Find where the given text appears and provide that cell's center as [X, Y] coordinate. 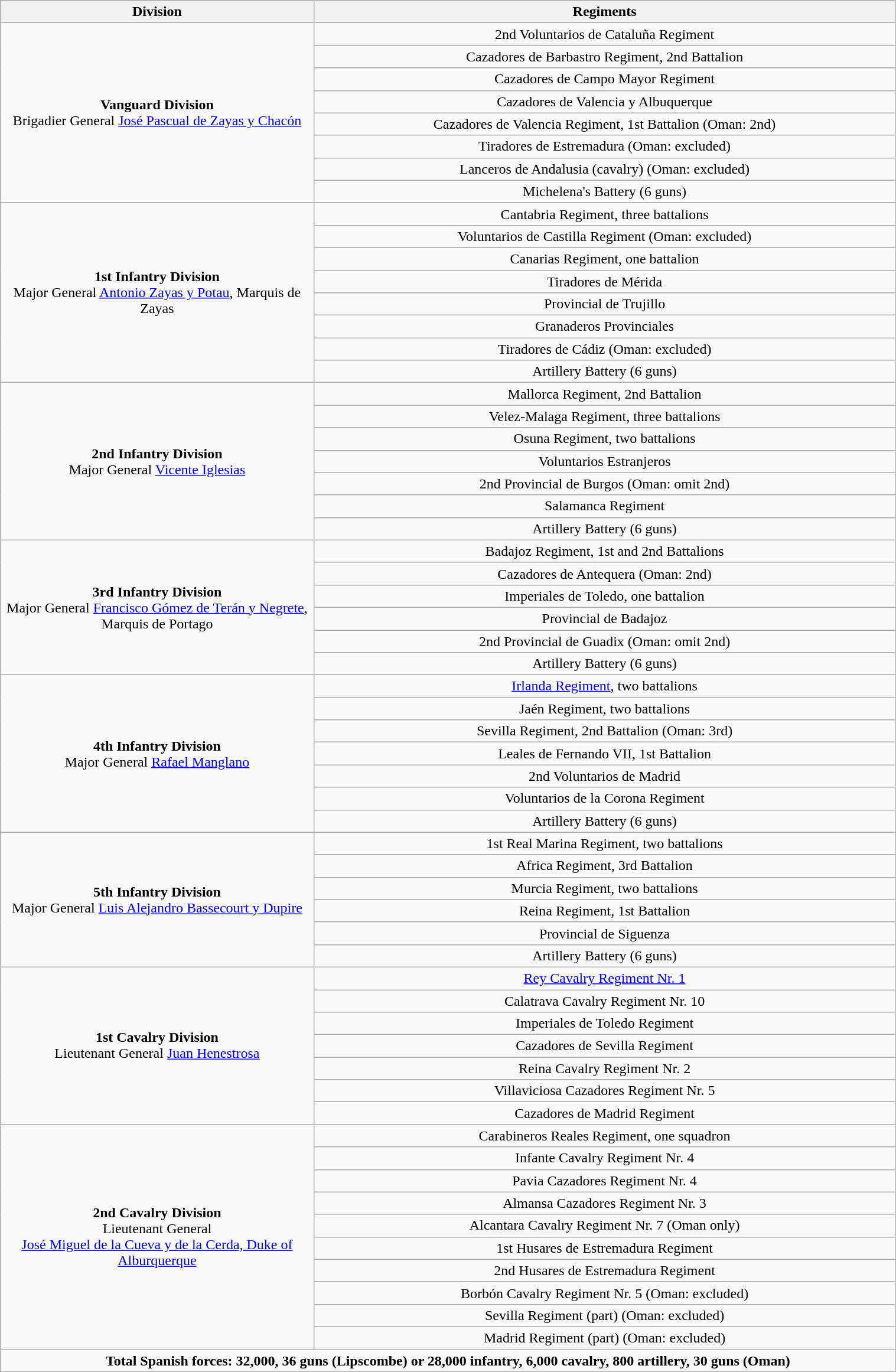
Cazadores de Sevilla Regiment [605, 1046]
Canarias Regiment, one battalion [605, 259]
Cantabria Regiment, three battalions [605, 214]
Reina Regiment, 1st Battalion [605, 911]
Provincial de Trujillo [605, 304]
Tiradores de Cádiz (Oman: excluded) [605, 349]
Sevilla Regiment, 2nd Battalion (Oman: 3rd) [605, 731]
2nd Cavalry DivisionLieutenant General José Miguel de la Cueva y de la Cerda, Duke of Alburquerque [157, 1237]
Regiments [605, 12]
Imperiales de Toledo, one battalion [605, 596]
Cazadores de Valencia y Albuquerque [605, 102]
Voluntarios de la Corona Regiment [605, 799]
Almansa Cazadores Regiment Nr. 3 [605, 1203]
Tiradores de Estremadura (Oman: excluded) [605, 146]
1st Husares de Estremadura Regiment [605, 1248]
Africa Regiment, 3rd Battalion [605, 866]
1st Infantry DivisionMajor General Antonio Zayas y Potau, Marquis de Zayas [157, 292]
Osuna Regiment, two battalions [605, 439]
Division [157, 12]
Calatrava Cavalry Regiment Nr. 10 [605, 1001]
3rd Infantry DivisionMajor General Francisco Gómez de Terán y Negrete, Marquis de Portago [157, 607]
5th Infantry DivisionMajor General Luis Alejandro Bassecourt y Dupire [157, 900]
Pavia Cazadores Regiment Nr. 4 [605, 1181]
Vanguard DivisionBrigadier General José Pascual de Zayas y Chacón [157, 113]
2nd Provincial de Guadix (Oman: omit 2nd) [605, 641]
1st Real Marina Regiment, two battalions [605, 843]
2nd Voluntarios de Cataluña Regiment [605, 34]
Voluntarios Estranjeros [605, 461]
Rey Cavalry Regiment Nr. 1 [605, 978]
Borbón Cavalry Regiment Nr. 5 (Oman: excluded) [605, 1293]
Leales de Fernando VII, 1st Battalion [605, 754]
Lanceros de Andalusia (cavalry) (Oman: excluded) [605, 169]
Provincial de Siguenza [605, 933]
Cazadores de Valencia Regiment, 1st Battalion (Oman: 2nd) [605, 124]
Jaén Regiment, two battalions [605, 709]
Granaderos Provinciales [605, 327]
2nd Voluntarios de Madrid [605, 776]
Alcantara Cavalry Regiment Nr. 7 (Oman only) [605, 1226]
Cazadores de Madrid Regiment [605, 1113]
Salamanca Regiment [605, 506]
Carabineros Reales Regiment, one squadron [605, 1136]
1st Cavalry DivisionLieutenant General Juan Henestrosa [157, 1045]
Provincial de Badajoz [605, 618]
Voluntarios de Castilla Regiment (Oman: excluded) [605, 236]
Sevilla Regiment (part) (Oman: excluded) [605, 1315]
Infante Cavalry Regiment Nr. 4 [605, 1158]
Cazadores de Barbastro Regiment, 2nd Battalion [605, 57]
Villaviciosa Cazadores Regiment Nr. 5 [605, 1091]
Badajoz Regiment, 1st and 2nd Battalions [605, 551]
Cazadores de Campo Mayor Regiment [605, 79]
Total Spanish forces: 32,000, 36 guns (Lipscombe) or 28,000 infantry, 6,000 cavalry, 800 artillery, 30 guns (Oman) [448, 1360]
Cazadores de Antequera (Oman: 2nd) [605, 573]
Mallorca Regiment, 2nd Battalion [605, 394]
Tiradores de Mérida [605, 282]
4th Infantry DivisionMajor General Rafael Manglano [157, 754]
Michelena's Battery (6 guns) [605, 191]
2nd Provincial de Burgos (Oman: omit 2nd) [605, 484]
Velez-Malaga Regiment, three battalions [605, 416]
Reina Cavalry Regiment Nr. 2 [605, 1068]
Murcia Regiment, two battalions [605, 888]
2nd Husares de Estremadura Regiment [605, 1270]
Madrid Regiment (part) (Oman: excluded) [605, 1338]
Imperiales de Toledo Regiment [605, 1024]
2nd Infantry DivisionMajor General Vicente Iglesias [157, 461]
Irlanda Regiment, two battalions [605, 686]
